Extract the (x, y) coordinate from the center of the cell holding the provided text.  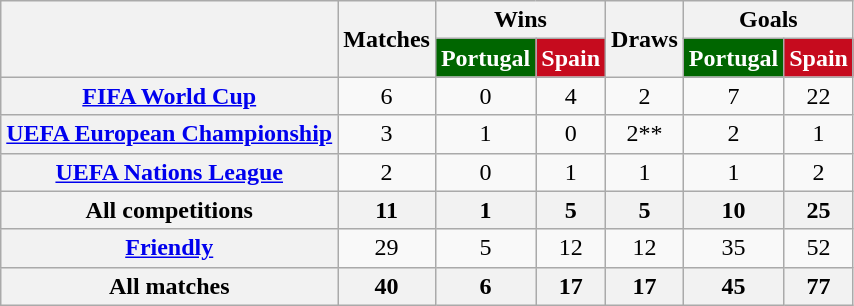
11 (387, 210)
29 (387, 248)
All competitions (170, 210)
FIFA World Cup (170, 96)
10 (733, 210)
22 (819, 96)
Goals (768, 20)
Matches (387, 39)
Friendly (170, 248)
45 (733, 286)
UEFA Nations League (170, 172)
52 (819, 248)
3 (387, 134)
25 (819, 210)
40 (387, 286)
4 (571, 96)
35 (733, 248)
All matches (170, 286)
77 (819, 286)
Draws (645, 39)
2** (645, 134)
Wins (520, 20)
UEFA European Championship (170, 134)
7 (733, 96)
